Return the [X, Y] coordinate for the center point of the cell that contains the specified text.  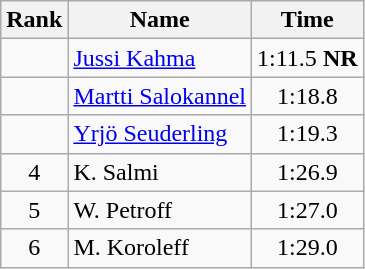
Yrjö Seuderling [160, 134]
1:27.0 [308, 210]
5 [34, 210]
1:26.9 [308, 172]
4 [34, 172]
1:29.0 [308, 248]
M. Koroleff [160, 248]
6 [34, 248]
Martti Salokannel [160, 96]
1:19.3 [308, 134]
Time [308, 20]
W. Petroff [160, 210]
1:11.5 NR [308, 58]
1:18.8 [308, 96]
Rank [34, 20]
Jussi Kahma [160, 58]
K. Salmi [160, 172]
Name [160, 20]
